Return the (X, Y) coordinate for the center point of the cell that contains the specified text.  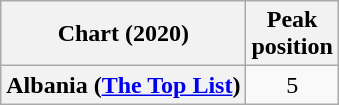
Albania (The Top List) (124, 85)
Chart (2020) (124, 34)
Peakposition (292, 34)
5 (292, 85)
